Return [x, y] of the center of cell containing provided text 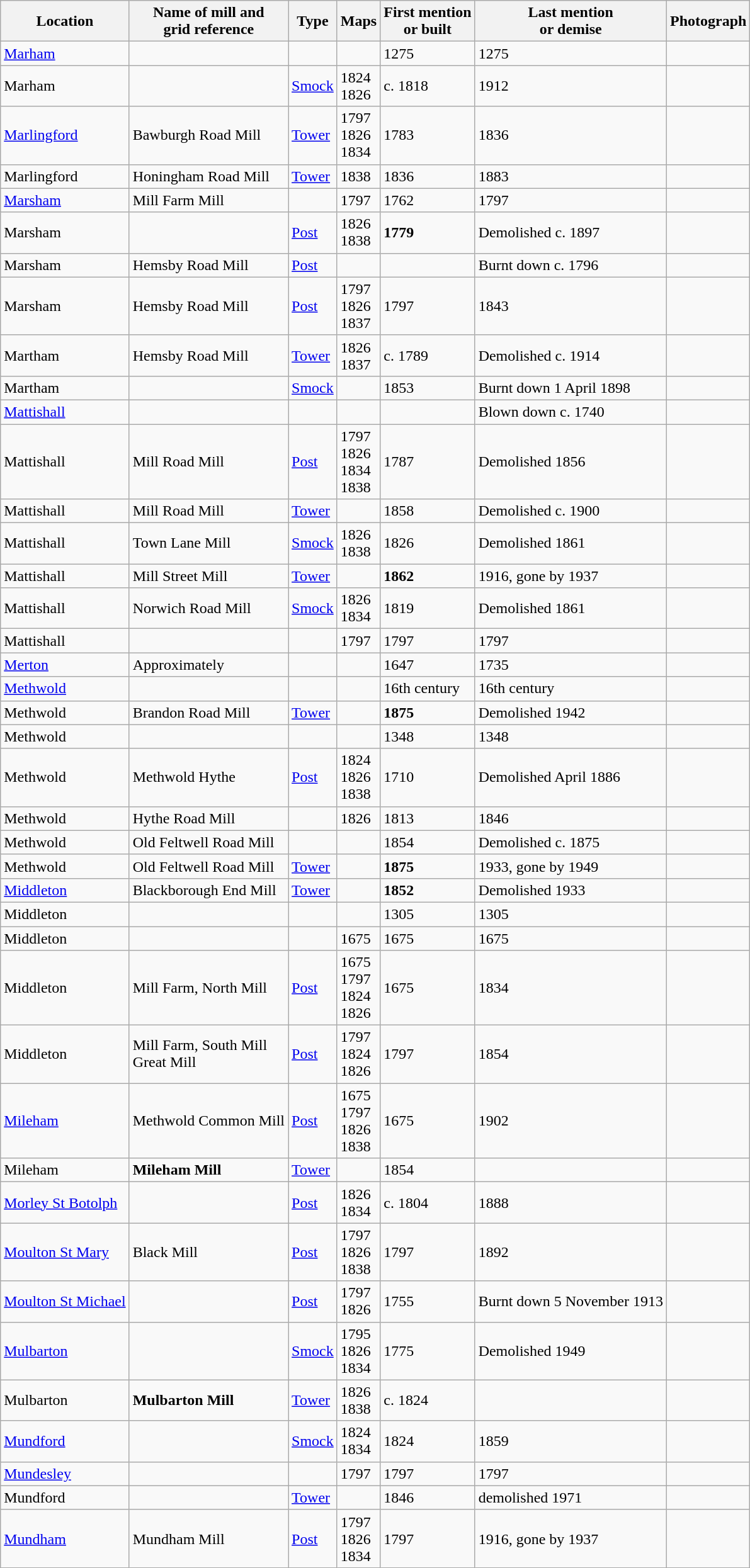
1902 [571, 1120]
Methwold Hythe [208, 777]
Demolished c. 1900 [571, 511]
179718241826 [358, 1054]
Approximately [208, 665]
1797182618341838 [358, 462]
Demolished c. 1897 [571, 233]
18261837 [358, 355]
1843 [571, 306]
1762 [428, 200]
c. 1804 [428, 1202]
Norwich Road Mill [208, 608]
1912 [571, 86]
Mulbarton Mill [208, 1400]
18241834 [358, 1441]
Name of mill andgrid reference [208, 21]
Burnt down 1 April 1898 [571, 388]
Demolished c. 1914 [571, 355]
Type [313, 21]
Methwold Common Mill [208, 1120]
Mundesley [65, 1474]
1858 [428, 511]
Demolished c. 1875 [571, 842]
Mundham [65, 1538]
1859 [571, 1441]
Demolished 1933 [571, 890]
Photograph [708, 21]
179718261838 [358, 1252]
Mill Farm, South MillGreat Mill [208, 1054]
1787 [428, 462]
Blackborough End Mill [208, 890]
Moulton St Mary [65, 1252]
Mill Street Mill [208, 576]
1862 [428, 576]
1813 [428, 818]
First mentionor built [428, 21]
1852 [428, 890]
Town Lane Mill [208, 544]
18241826 [358, 86]
Black Mill [208, 1252]
1888 [571, 1202]
1892 [571, 1252]
1675179718261838 [358, 1120]
Bawburgh Road Mill [208, 135]
1933, gone by 1949 [571, 866]
Burnt down c. 1796 [571, 265]
demolished 1971 [571, 1497]
1647 [428, 665]
1775 [428, 1351]
1675179718241826 [358, 988]
1883 [571, 176]
Mill Farm Mill [208, 200]
1779 [428, 233]
Mill Farm, North Mill [208, 988]
179518261834 [358, 1351]
Hythe Road Mill [208, 818]
Demolished 1942 [571, 713]
c. 1789 [428, 355]
1783 [428, 135]
1710 [428, 777]
Blown down c. 1740 [571, 412]
Brandon Road Mill [208, 713]
c. 1824 [428, 1400]
Morley St Botolph [65, 1202]
1838 [358, 176]
Burnt down 5 November 1913 [571, 1302]
Honingham Road Mill [208, 176]
Last mention or demise [571, 21]
Location [65, 21]
Mileham Mill [208, 1170]
Moulton St Michael [65, 1302]
1853 [428, 388]
1735 [571, 665]
17971826 [358, 1302]
1819 [428, 608]
1755 [428, 1302]
Demolished 1949 [571, 1351]
c. 1818 [428, 86]
1834 [571, 988]
179718261837 [358, 306]
1824 [428, 1441]
Merton [65, 665]
Demolished April 1886 [571, 777]
Mundham Mill [208, 1538]
182418261838 [358, 777]
Demolished 1856 [571, 462]
Maps [358, 21]
